Search for the cell housing the specified text and yield its [X, Y] center coordinate. 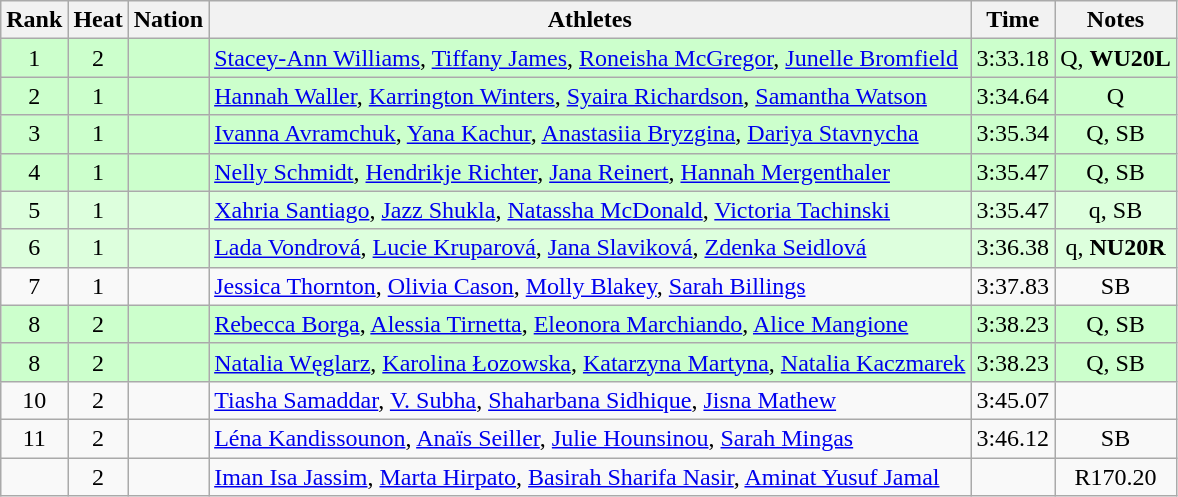
5 [34, 210]
Notes [1116, 20]
Rank [34, 20]
q, SB [1116, 210]
3:37.83 [1013, 286]
Hannah Waller, Karrington Winters, Syaira Richardson, Samantha Watson [590, 96]
Iman Isa Jassim, Marta Hirpato, Basirah Sharifa Nasir, Aminat Yusuf Jamal [590, 477]
10 [34, 400]
3:33.18 [1013, 58]
3:45.07 [1013, 400]
Natalia Węglarz, Karolina Łozowska, Katarzyna Martyna, Natalia Kaczmarek [590, 362]
R170.20 [1116, 477]
Nation [168, 20]
Stacey-Ann Williams, Tiffany James, Roneisha McGregor, Junelle Bromfield [590, 58]
6 [34, 248]
3:34.64 [1013, 96]
3:36.38 [1013, 248]
Q, WU20L [1116, 58]
Jessica Thornton, Olivia Cason, Molly Blakey, Sarah Billings [590, 286]
Heat [98, 20]
11 [34, 438]
Time [1013, 20]
3:35.34 [1013, 134]
3:46.12 [1013, 438]
Léna Kandissounon, Anaïs Seiller, Julie Hounsinou, Sarah Mingas [590, 438]
Rebecca Borga, Alessia Tirnetta, Eleonora Marchiando, Alice Mangione [590, 324]
3 [34, 134]
Tiasha Samaddar, V. Subha, Shaharbana Sidhique, Jisna Mathew [590, 400]
q, NU20R [1116, 248]
7 [34, 286]
Lada Vondrová, Lucie Kruparová, Jana Slaviková, Zdenka Seidlová [590, 248]
Athletes [590, 20]
Ivanna Avramchuk, Yana Kachur, Anastasiia Bryzgina, Dariya Stavnycha [590, 134]
Xahria Santiago, Jazz Shukla, Natassha McDonald, Victoria Tachinski [590, 210]
Nelly Schmidt, Hendrikje Richter, Jana Reinert, Hannah Mergenthaler [590, 172]
Q [1116, 96]
4 [34, 172]
